Capture the cell that displays the provided text and extract its [x, y] central coordinate. 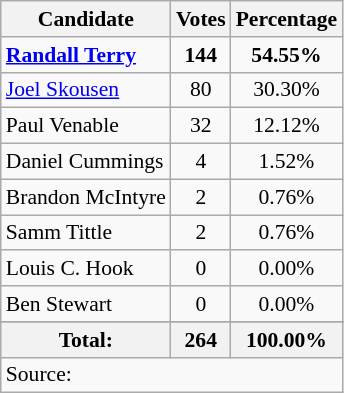
32 [201, 126]
Source: [172, 375]
100.00% [287, 340]
Randall Terry [86, 55]
54.55% [287, 55]
Votes [201, 19]
12.12% [287, 126]
4 [201, 162]
30.30% [287, 90]
Total: [86, 340]
Paul Venable [86, 126]
80 [201, 90]
144 [201, 55]
Daniel Cummings [86, 162]
Ben Stewart [86, 304]
Percentage [287, 19]
Candidate [86, 19]
264 [201, 340]
Brandon McIntyre [86, 197]
1.52% [287, 162]
Samm Tittle [86, 233]
Joel Skousen [86, 90]
Louis C. Hook [86, 269]
